Return (x, y) of the center of cell containing provided text 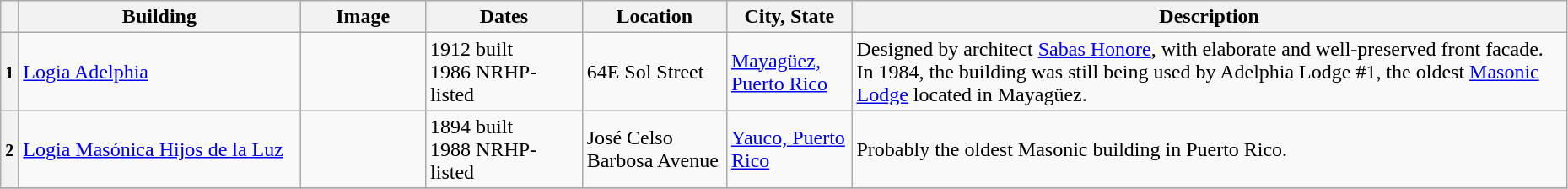
Dates (504, 17)
Building (159, 17)
Yauco, Puerto Rico (789, 149)
1912 built1986 NRHP-listed (504, 72)
Mayagüez, Puerto Rico (789, 72)
City, State (789, 17)
64E Sol Street (655, 72)
1894 built1988 NRHP-listed (504, 149)
Description (1210, 17)
Location (655, 17)
2 (10, 149)
Probably the oldest Masonic building in Puerto Rico. (1210, 149)
Logia Masónica Hijos de la Luz (159, 149)
Image (363, 17)
1 (10, 72)
Logia Adelphia (159, 72)
José Celso Barbosa Avenue (655, 149)
